Determine the (x, y) coordinate at the center of the cell enclosing the given text.  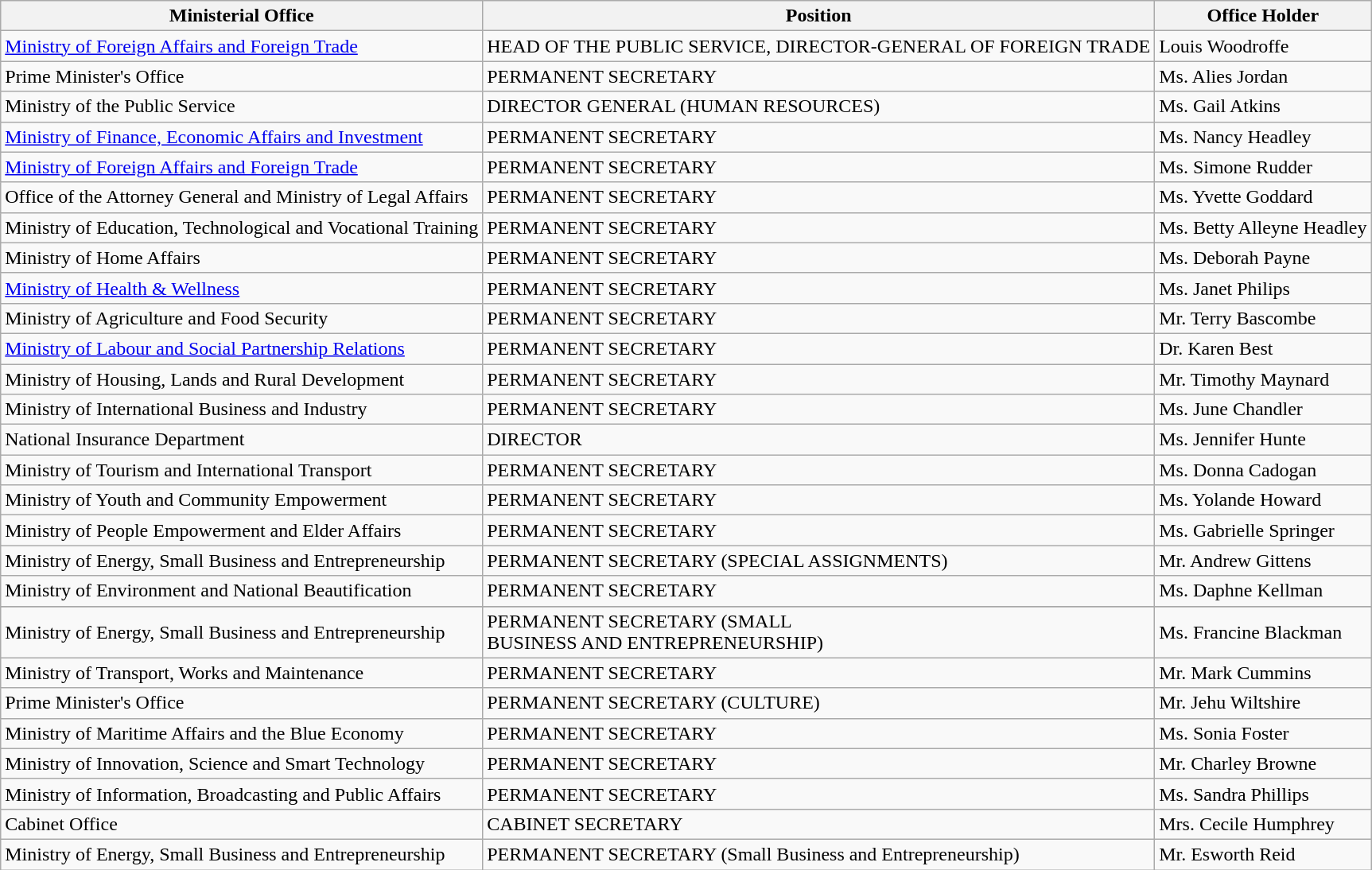
Ministry of the Public Service (242, 107)
Ministry of Youth and Community Empowerment (242, 500)
Mr. Terry Bascombe (1263, 318)
Ministry of Innovation, Science and Smart Technology (242, 763)
Ministry of Education, Technological and Vocational Training (242, 227)
Mr. Mark Cummins (1263, 673)
Office of the Attorney General and Ministry of Legal Affairs (242, 197)
Ms. Nancy Headley (1263, 137)
Ms. Jennifer Hunte (1263, 440)
Ministry of Maritime Affairs and the Blue Economy (242, 733)
Ms. Janet Philips (1263, 288)
Ministry of Tourism and International Transport (242, 470)
Ms. Daphne Kellman (1263, 591)
Mr. Timothy Maynard (1263, 379)
Mr. Andrew Gittens (1263, 561)
Ms. Sandra Phillips (1263, 794)
PERMANENT SECRETARY (SMALLBUSINESS AND ENTREPRENEURSHIP) (819, 631)
Ms. Donna Cadogan (1263, 470)
Ministry of Housing, Lands and Rural Development (242, 379)
Ms. June Chandler (1263, 410)
Ms. Yvette Goddard (1263, 197)
Ms. Gabrielle Springer (1263, 530)
Ministry of Transport, Works and Maintenance (242, 673)
Ms. Simone Rudder (1263, 167)
Ministry of International Business and Industry (242, 410)
PERMANENT SECRETARY (Small Business and Entrepreneurship) (819, 854)
Ms. Deborah Payne (1263, 258)
Ms. Betty Alleyne Headley (1263, 227)
CABINET SECRETARY (819, 824)
Mr. Charley Browne (1263, 763)
Mr. Jehu Wiltshire (1263, 703)
Louis Woodroffe (1263, 46)
Mr. Esworth Reid (1263, 854)
National Insurance Department (242, 440)
Mrs. Cecile Humphrey (1263, 824)
Ms. Gail Atkins (1263, 107)
Ministry of Home Affairs (242, 258)
Dr. Karen Best (1263, 348)
PERMANENT SECRETARY (CULTURE) (819, 703)
Ministry of Information, Broadcasting and Public Affairs (242, 794)
HEAD OF THE PUBLIC SERVICE, DIRECTOR-GENERAL OF FOREIGN TRADE (819, 46)
Ms. Yolande Howard (1263, 500)
Position (819, 16)
Ministry of Health & Wellness (242, 288)
PERMANENT SECRETARY (SPECIAL ASSIGNMENTS) (819, 561)
Ministry of Environment and National Beautification (242, 591)
Ministerial Office (242, 16)
Ministry of Agriculture and Food Security (242, 318)
Ms. Alies Jordan (1263, 76)
Ms. Sonia Foster (1263, 733)
Cabinet Office (242, 824)
Ministry of Labour and Social Partnership Relations (242, 348)
Office Holder (1263, 16)
Ms. Francine Blackman (1263, 631)
Ministry of People Empowerment and Elder Affairs (242, 530)
DIRECTOR (819, 440)
Ministry of Finance, Economic Affairs and Investment (242, 137)
DIRECTOR GENERAL (HUMAN RESOURCES) (819, 107)
